Scan for the cell matching the given text and deliver its [X, Y] coordinate at center. 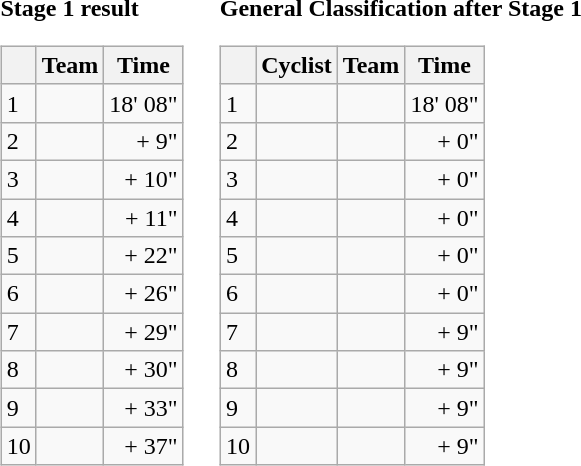
+ 29" [144, 332]
+ 30" [144, 370]
Cyclist [297, 65]
+ 37" [144, 446]
+ 22" [144, 256]
+ 10" [144, 179]
+ 33" [144, 408]
+ 26" [144, 294]
+ 11" [144, 217]
